Extract the (X, Y) coordinate from the center of the cell holding the provided text.  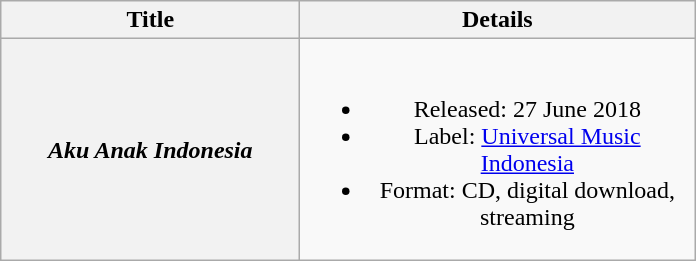
Released: 27 June 2018Label: Universal Music IndonesiaFormat: CD, digital download, streaming (498, 150)
Title (150, 20)
Details (498, 20)
Aku Anak Indonesia (150, 150)
